Return [X, Y] of the center of cell containing provided text 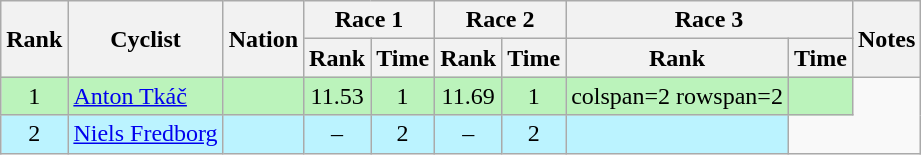
Race 2 [500, 20]
Race 3 [710, 20]
Notes [886, 39]
Anton Tkáč [146, 96]
colspan=2 rowspan=2 [678, 96]
Nation [263, 39]
Niels Fredborg [146, 134]
Cyclist [146, 39]
11.53 [338, 96]
Race 1 [370, 20]
11.69 [468, 96]
